Output the (X, Y) coordinate of the center of the cell containing the given text.  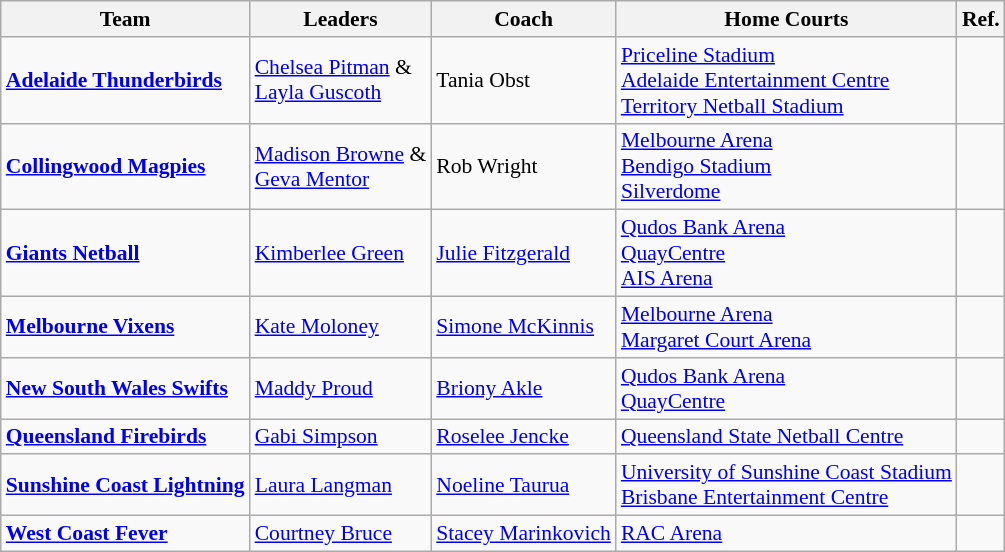
Sunshine Coast Lightning (126, 486)
Noeline Taurua (524, 486)
Queensland Firebirds (126, 437)
RAC Arena (786, 534)
Stacey Marinkovich (524, 534)
Roselee Jencke (524, 437)
Laura Langman (341, 486)
Briony Akle (524, 388)
Rob Wright (524, 166)
Qudos Bank ArenaQuayCentreAIS Arena (786, 254)
Maddy Proud (341, 388)
Adelaide Thunderbirds (126, 80)
Melbourne ArenaMargaret Court Arena (786, 328)
Simone McKinnis (524, 328)
Kimberlee Green (341, 254)
Coach (524, 19)
Priceline StadiumAdelaide Entertainment CentreTerritory Netball Stadium (786, 80)
Home Courts (786, 19)
Tania Obst (524, 80)
Leaders (341, 19)
Melbourne Vixens (126, 328)
Queensland State Netball Centre (786, 437)
Gabi Simpson (341, 437)
Kate Moloney (341, 328)
Giants Netball (126, 254)
Chelsea Pitman &Layla Guscoth (341, 80)
West Coast Fever (126, 534)
University of Sunshine Coast StadiumBrisbane Entertainment Centre (786, 486)
Courtney Bruce (341, 534)
New South Wales Swifts (126, 388)
Qudos Bank ArenaQuayCentre (786, 388)
Collingwood Magpies (126, 166)
Melbourne ArenaBendigo StadiumSilverdome (786, 166)
Ref. (981, 19)
Madison Browne &Geva Mentor (341, 166)
Team (126, 19)
Julie Fitzgerald (524, 254)
